Return the [x, y] coordinate for the center point of the cell that contains the specified text.  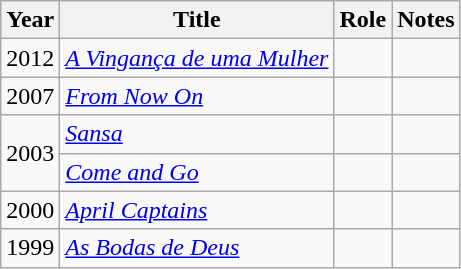
As Bodas de Deus [197, 248]
From Now On [197, 96]
Year [30, 20]
April Captains [197, 210]
Notes [426, 20]
2000 [30, 210]
A Vingança de uma Mulher [197, 58]
1999 [30, 248]
2007 [30, 96]
Come and Go [197, 172]
Sansa [197, 134]
2012 [30, 58]
Role [363, 20]
Title [197, 20]
2003 [30, 153]
